From the cell containing the given text, extract its center point as (x, y) coordinate. 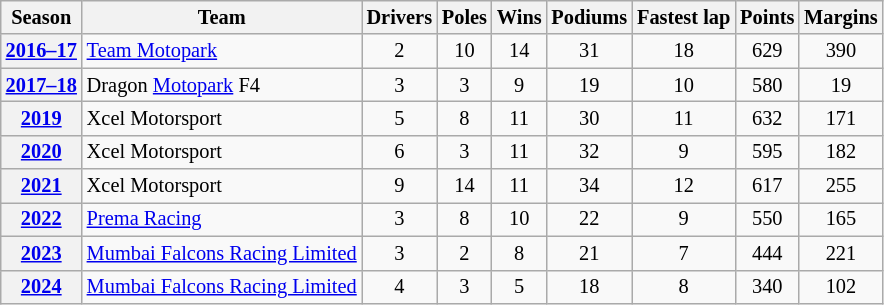
2020 (42, 152)
32 (590, 152)
Team Motopark (222, 51)
102 (840, 287)
2017–18 (42, 85)
7 (684, 253)
617 (767, 186)
629 (767, 51)
30 (590, 118)
Points (767, 17)
182 (840, 152)
34 (590, 186)
Wins (520, 17)
221 (840, 253)
Team (222, 17)
2019 (42, 118)
2016–17 (42, 51)
31 (590, 51)
444 (767, 253)
550 (767, 219)
340 (767, 287)
171 (840, 118)
Drivers (400, 17)
165 (840, 219)
21 (590, 253)
2021 (42, 186)
595 (767, 152)
390 (840, 51)
255 (840, 186)
Podiums (590, 17)
580 (767, 85)
Margins (840, 17)
Prema Racing (222, 219)
2023 (42, 253)
22 (590, 219)
Season (42, 17)
2022 (42, 219)
632 (767, 118)
Poles (464, 17)
2024 (42, 287)
4 (400, 287)
Dragon Motopark F4 (222, 85)
6 (400, 152)
Fastest lap (684, 17)
12 (684, 186)
